Capture the cell that displays the provided text and extract its (x, y) central coordinate. 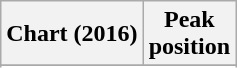
Chart (2016) (72, 34)
Peakposition (189, 34)
